Return the [X, Y] coordinate for the center point of the cell that contains the specified text.  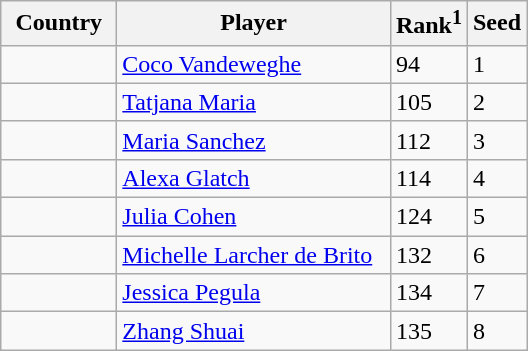
114 [428, 178]
2 [496, 102]
112 [428, 140]
Jessica Pegula [254, 293]
4 [496, 178]
135 [428, 331]
Maria Sanchez [254, 140]
Tatjana Maria [254, 102]
94 [428, 64]
134 [428, 293]
8 [496, 331]
Coco Vandeweghe [254, 64]
1 [496, 64]
7 [496, 293]
Country [59, 24]
Michelle Larcher de Brito [254, 255]
Player [254, 24]
Julia Cohen [254, 217]
Seed [496, 24]
Alexa Glatch [254, 178]
132 [428, 255]
3 [496, 140]
124 [428, 217]
6 [496, 255]
105 [428, 102]
Rank1 [428, 24]
5 [496, 217]
Zhang Shuai [254, 331]
